Output the [x, y] coordinate of the center of the cell containing the given text.  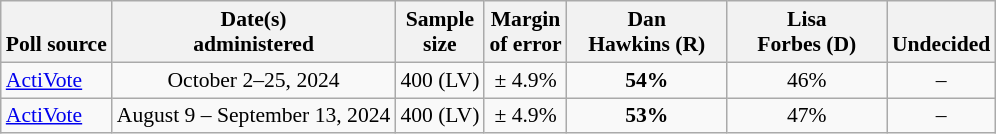
46% [807, 80]
LisaForbes (D) [807, 32]
October 2–25, 2024 [254, 80]
Marginof error [525, 32]
Poll source [56, 32]
Samplesize [440, 32]
August 9 – September 13, 2024 [254, 116]
Undecided [941, 32]
47% [807, 116]
54% [647, 80]
DanHawkins (R) [647, 32]
Date(s)administered [254, 32]
53% [647, 116]
